Return [x, y] of the center of cell containing provided text 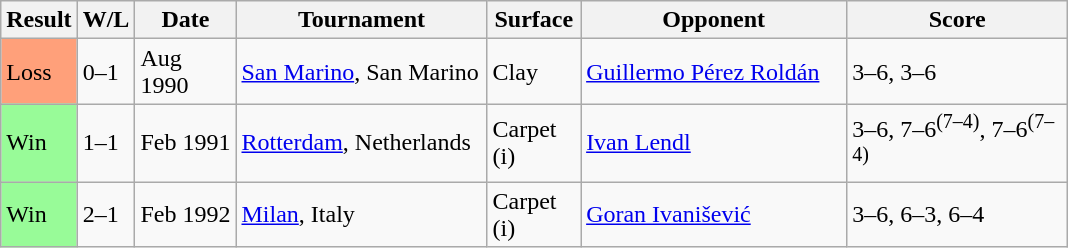
Opponent [714, 20]
Loss [39, 72]
Guillermo Pérez Roldán [714, 72]
2–1 [106, 214]
Feb 1992 [186, 214]
Clay [534, 72]
Ivan Lendl [714, 143]
W/L [106, 20]
3–6, 6–3, 6–4 [958, 214]
1–1 [106, 143]
Score [958, 20]
Milan, Italy [362, 214]
Result [39, 20]
San Marino, San Marino [362, 72]
Surface [534, 20]
3–6, 7–6(7–4), 7–6(7–4) [958, 143]
Goran Ivanišević [714, 214]
Feb 1991 [186, 143]
0–1 [106, 72]
Tournament [362, 20]
Rotterdam, Netherlands [362, 143]
Aug 1990 [186, 72]
Date [186, 20]
3–6, 3–6 [958, 72]
